Provide the (X, Y) coordinate of the cell's center where the given text is located.  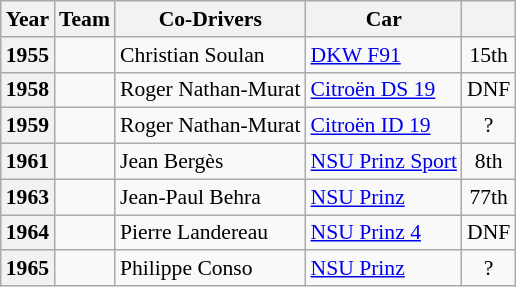
Car (384, 19)
Christian Soulan (210, 55)
NSU Prinz 4 (384, 233)
1963 (28, 197)
77th (488, 197)
Jean Bergès (210, 162)
8th (488, 162)
Jean-Paul Behra (210, 197)
1958 (28, 90)
Pierre Landereau (210, 233)
Co-Drivers (210, 19)
Citroën DS 19 (384, 90)
Philippe Conso (210, 269)
15th (488, 55)
NSU Prinz Sport (384, 162)
Team (84, 19)
1961 (28, 162)
Citroën ID 19 (384, 126)
Year (28, 19)
1955 (28, 55)
DKW F91 (384, 55)
1965 (28, 269)
1964 (28, 233)
1959 (28, 126)
